Determine the [x, y] coordinate at the center of the cell enclosing the given text.  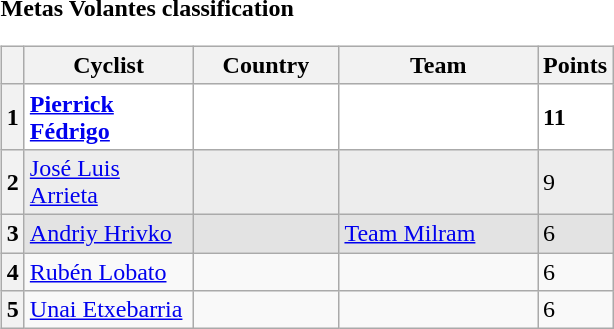
Pierrick Fédrigo [108, 116]
José Luis Arrieta [108, 182]
3 [12, 233]
2 [12, 182]
Cyclist [108, 65]
4 [12, 271]
Points [576, 65]
Unai Etxebarria [108, 310]
Team [438, 65]
Team Milram [438, 233]
Rubén Lobato [108, 271]
Country [266, 65]
1 [12, 116]
11 [576, 116]
Andriy Hrivko [108, 233]
5 [12, 310]
9 [576, 182]
